Locate the cell with the specified text and output its [X, Y] center coordinate. 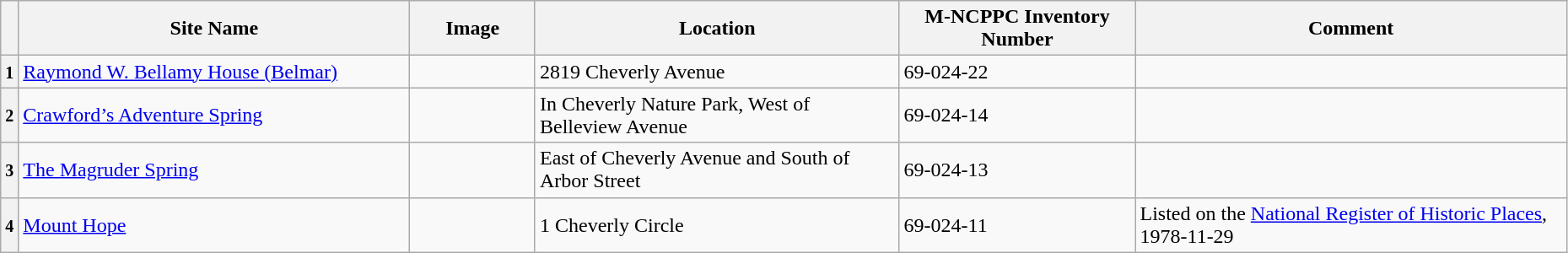
3 [10, 170]
4 [10, 224]
Mount Hope [214, 224]
Raymond W. Bellamy House (Belmar) [214, 72]
In Cheverly Nature Park, West of Belleview Avenue [717, 115]
2819 Cheverly Avenue [717, 72]
69-024-11 [1017, 224]
Comment [1351, 29]
69-024-13 [1017, 170]
East of Cheverly Avenue and South of Arbor Street [717, 170]
69-024-14 [1017, 115]
M-NCPPC Inventory Number [1017, 29]
69-024-22 [1017, 72]
1 Cheverly Circle [717, 224]
Image [472, 29]
Location [717, 29]
Listed on the National Register of Historic Places, 1978-11-29 [1351, 224]
1 [10, 72]
2 [10, 115]
The Magruder Spring [214, 170]
Crawford’s Adventure Spring [214, 115]
Site Name [214, 29]
